Extract the (X, Y) coordinate from the center of the cell holding the provided text.  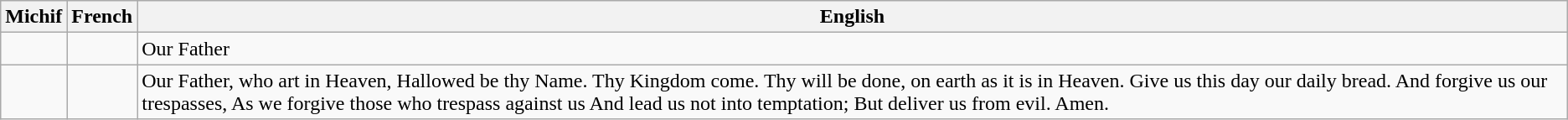
English (853, 17)
French (102, 17)
Our Father (853, 49)
Michif (34, 17)
